From the cell containing the given text, extract its center point as [x, y] coordinate. 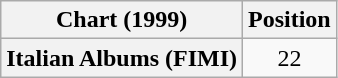
22 [290, 58]
Italian Albums (FIMI) [122, 58]
Position [290, 20]
Chart (1999) [122, 20]
